Detect which cell encompasses the target text, then output its [X, Y] center coordinate. 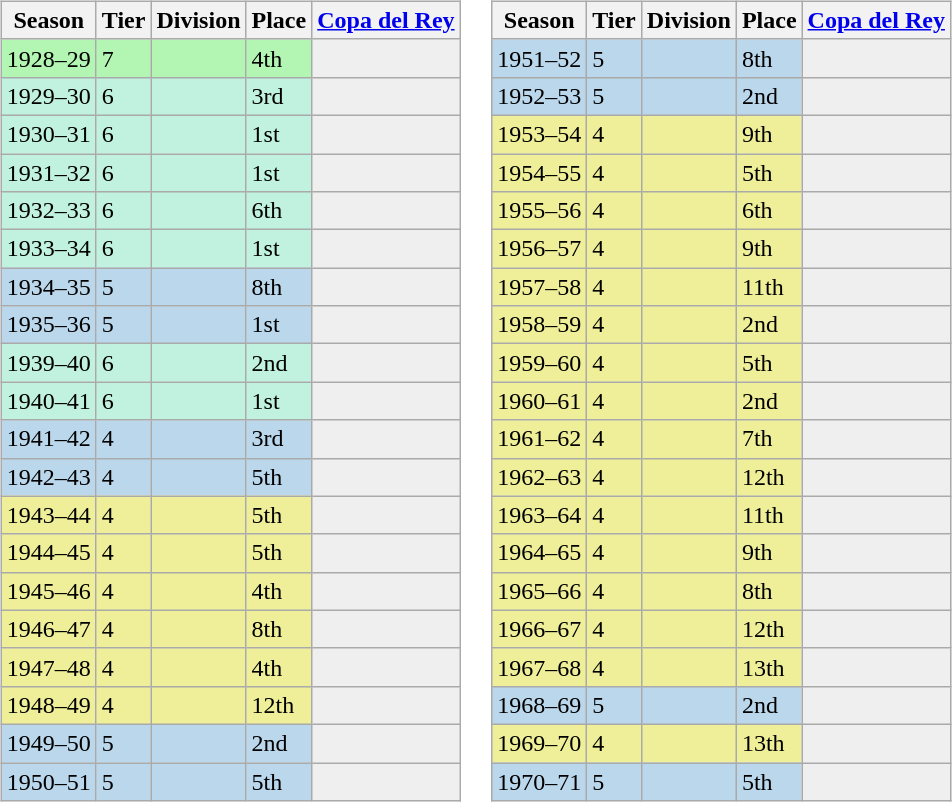
1963–64 [540, 515]
1960–61 [540, 401]
1932–33 [48, 211]
1942–43 [48, 477]
1967–68 [540, 667]
1931–32 [48, 173]
1933–34 [48, 249]
1958–59 [540, 325]
1928–29 [48, 58]
1944–45 [48, 553]
1935–36 [48, 325]
1968–69 [540, 705]
1954–55 [540, 173]
1951–52 [540, 58]
1943–44 [48, 515]
7th [769, 439]
1959–60 [540, 363]
1945–46 [48, 591]
1955–56 [540, 211]
1929–30 [48, 96]
1939–40 [48, 363]
1950–51 [48, 781]
1970–71 [540, 781]
1946–47 [48, 629]
1930–31 [48, 134]
1941–42 [48, 439]
1947–48 [48, 667]
1940–41 [48, 401]
1961–62 [540, 439]
1969–70 [540, 743]
1964–65 [540, 553]
1962–63 [540, 477]
1953–54 [540, 134]
1957–58 [540, 287]
1965–66 [540, 591]
1948–49 [48, 705]
1949–50 [48, 743]
1934–35 [48, 287]
1966–67 [540, 629]
1956–57 [540, 249]
1952–53 [540, 96]
7 [124, 58]
